Locate the cell with the specified text and output its (x, y) center coordinate. 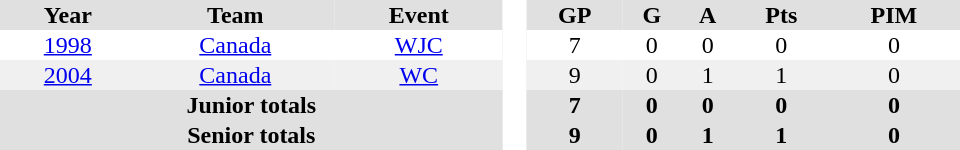
WC (419, 75)
Junior totals (252, 105)
Year (68, 15)
2004 (68, 75)
WJC (419, 45)
Event (419, 15)
Team (236, 15)
1998 (68, 45)
PIM (894, 15)
GP (574, 15)
Pts (782, 15)
G (652, 15)
Senior totals (252, 135)
A (708, 15)
